Return (x, y) of the center of cell containing provided text 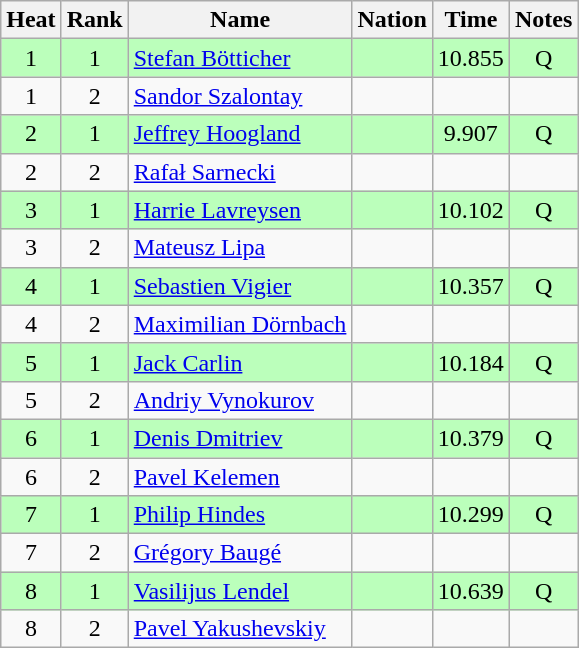
Heat (31, 20)
9.907 (470, 134)
10.855 (470, 58)
Sandor Szalontay (240, 96)
Mateusz Lipa (240, 248)
Name (240, 20)
10.639 (470, 591)
Jeffrey Hoogland (240, 134)
Stefan Bötticher (240, 58)
10.102 (470, 210)
Harrie Lavreysen (240, 210)
Jack Carlin (240, 362)
Time (470, 20)
Rafał Sarnecki (240, 172)
Pavel Yakushevskiy (240, 629)
10.184 (470, 362)
Maximilian Dörnbach (240, 324)
Grégory Baugé (240, 553)
Sebastien Vigier (240, 286)
Rank (94, 20)
10.299 (470, 515)
Denis Dmitriev (240, 438)
Vasilijus Lendel (240, 591)
Pavel Kelemen (240, 477)
10.379 (470, 438)
Nation (392, 20)
Notes (543, 20)
Philip Hindes (240, 515)
10.357 (470, 286)
Andriy Vynokurov (240, 400)
